Return [X, Y] of the center of cell containing provided text 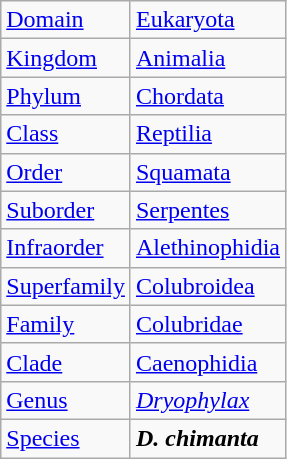
Clade [66, 362]
Colubridae [208, 324]
Order [66, 172]
Dryophylax [208, 400]
Eukaryota [208, 20]
Reptilia [208, 134]
Genus [66, 400]
Species [66, 438]
Alethinophidia [208, 248]
D. chimanta [208, 438]
Chordata [208, 96]
Family [66, 324]
Squamata [208, 172]
Suborder [66, 210]
Domain [66, 20]
Serpentes [208, 210]
Phylum [66, 96]
Class [66, 134]
Infraorder [66, 248]
Animalia [208, 58]
Superfamily [66, 286]
Colubroidea [208, 286]
Caenophidia [208, 362]
Kingdom [66, 58]
